Output the [x, y] coordinate of the center of the cell containing the given text.  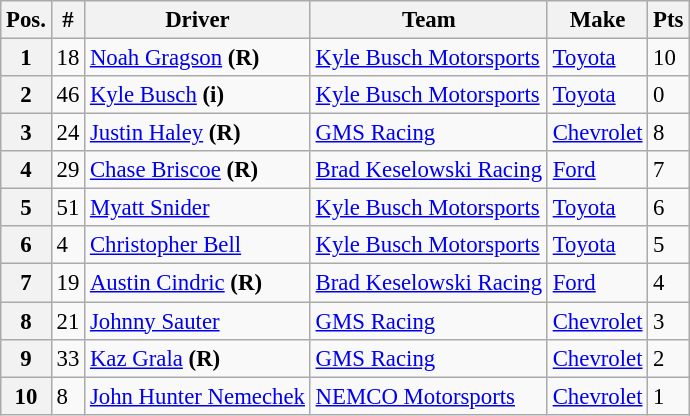
Chase Briscoe (R) [198, 170]
33 [68, 358]
19 [68, 283]
9 [26, 358]
NEMCO Motorsports [428, 396]
Kyle Busch (i) [198, 95]
Pos. [26, 20]
46 [68, 95]
Make [597, 20]
# [68, 20]
Kaz Grala (R) [198, 358]
0 [668, 95]
51 [68, 208]
21 [68, 321]
John Hunter Nemechek [198, 396]
Johnny Sauter [198, 321]
29 [68, 170]
Team [428, 20]
24 [68, 133]
Christopher Bell [198, 245]
Austin Cindric (R) [198, 283]
Justin Haley (R) [198, 133]
18 [68, 58]
Noah Gragson (R) [198, 58]
Pts [668, 20]
Driver [198, 20]
Myatt Snider [198, 208]
